Locate the cell with the specified text and output its [X, Y] center coordinate. 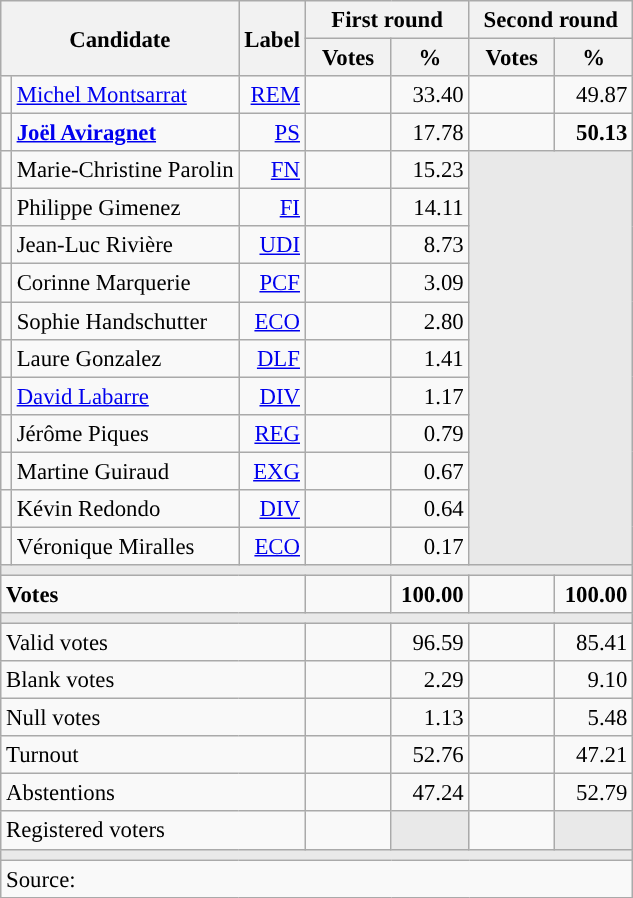
First round [387, 20]
Véronique Miralles [125, 546]
Laure Gonzalez [125, 358]
1.17 [430, 396]
REG [272, 433]
96.59 [430, 643]
0.79 [430, 433]
Second round [551, 20]
52.79 [594, 793]
Abstentions [154, 793]
Jérôme Piques [125, 433]
3.09 [430, 283]
David Labarre [125, 396]
Registered voters [154, 831]
15.23 [430, 170]
0.64 [430, 509]
52.76 [430, 755]
47.21 [594, 755]
85.41 [594, 643]
33.40 [430, 95]
Joël Aviragnet [125, 133]
5.48 [594, 718]
REM [272, 95]
Philippe Gimenez [125, 208]
49.87 [594, 95]
FI [272, 208]
Michel Montsarrat [125, 95]
2.80 [430, 321]
Sophie Handschutter [125, 321]
Kévin Redondo [125, 509]
Label [272, 38]
UDI [272, 245]
47.24 [430, 793]
Valid votes [154, 643]
1.13 [430, 718]
Blank votes [154, 680]
8.73 [430, 245]
Candidate [120, 38]
DLF [272, 358]
Marie-Christine Parolin [125, 170]
50.13 [594, 133]
2.29 [430, 680]
0.67 [430, 471]
Corinne Marquerie [125, 283]
Martine Guiraud [125, 471]
14.11 [430, 208]
PS [272, 133]
FN [272, 170]
Null votes [154, 718]
PCF [272, 283]
Jean-Luc Rivière [125, 245]
Turnout [154, 755]
9.10 [594, 680]
EXG [272, 471]
0.17 [430, 546]
17.78 [430, 133]
Source: [317, 879]
1.41 [430, 358]
